Search for the cell housing the specified text and yield its [x, y] center coordinate. 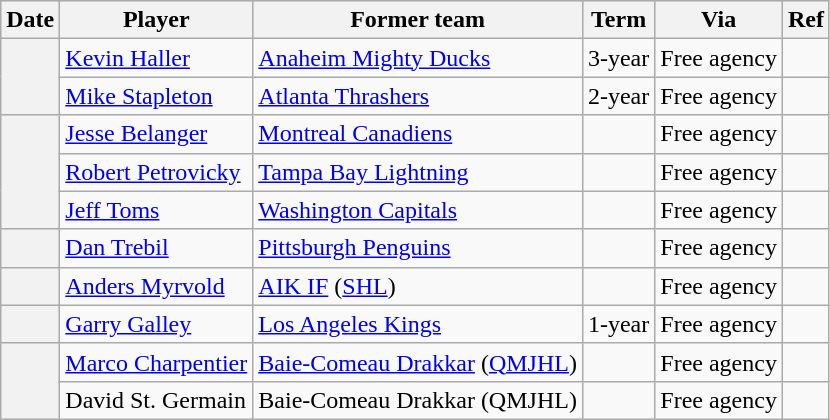
Player [156, 20]
Dan Trebil [156, 248]
Marco Charpentier [156, 362]
Term [618, 20]
Montreal Canadiens [418, 134]
Garry Galley [156, 324]
David St. Germain [156, 400]
Robert Petrovicky [156, 172]
1-year [618, 324]
Washington Capitals [418, 210]
Via [719, 20]
2-year [618, 96]
Pittsburgh Penguins [418, 248]
3-year [618, 58]
Mike Stapleton [156, 96]
Former team [418, 20]
Tampa Bay Lightning [418, 172]
Kevin Haller [156, 58]
Ref [806, 20]
Jeff Toms [156, 210]
Jesse Belanger [156, 134]
Date [30, 20]
Atlanta Thrashers [418, 96]
Los Angeles Kings [418, 324]
AIK IF (SHL) [418, 286]
Anders Myrvold [156, 286]
Anaheim Mighty Ducks [418, 58]
